For the text-containing cell, return its midpoint in (x, y) coordinate format. 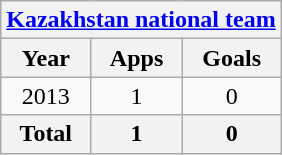
Year (46, 58)
Apps (136, 58)
Kazakhstan national team (141, 20)
Total (46, 134)
2013 (46, 96)
Goals (232, 58)
